Return the [x, y] coordinate for the center point of the cell that contains the specified text.  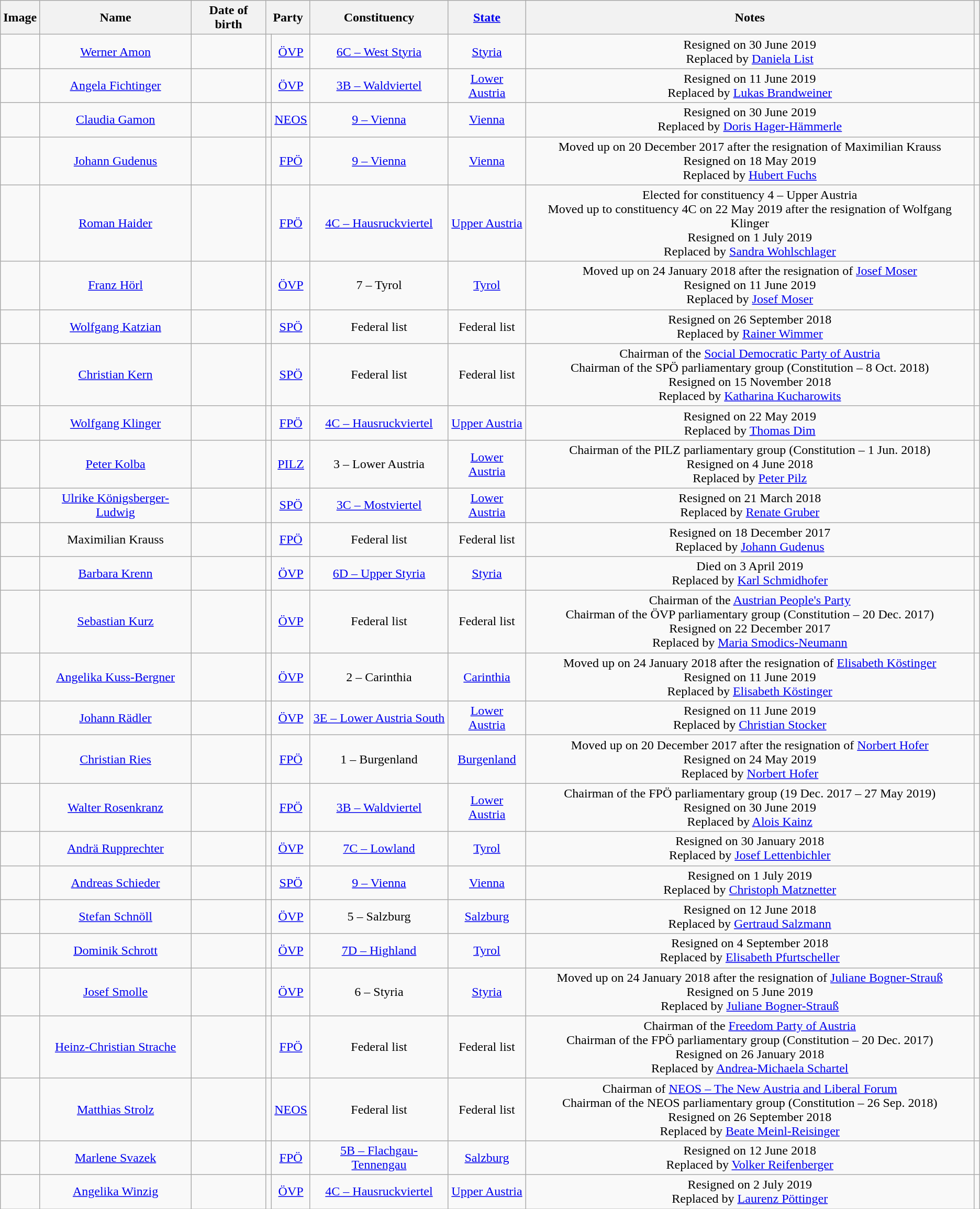
Moved up on 20 December 2017 after the resignation of Maximilian KraussResigned on 18 May 2019Replaced by Hubert Fuchs [750, 161]
Angela Fichtinger [116, 86]
Marlene Svazek [116, 1157]
Resigned on 11 June 2019Replaced by Lukas Brandweiner [750, 86]
Resigned on 12 June 2018Replaced by Volker Reifenberger [750, 1157]
Moved up on 24 January 2018 after the resignation of Elisabeth KöstingerResigned on 11 June 2019Replaced by Elisabeth Köstinger [750, 677]
Roman Haider [116, 223]
Sebastian Kurz [116, 622]
Andreas Schieder [116, 883]
Resigned on 11 June 2019Replaced by Christian Stocker [750, 718]
Christian Ries [116, 759]
Moved up on 24 January 2018 after the resignation of Juliane Bogner-StraußResigned on 5 June 2019Replaced by Juliane Bogner-Strauß [750, 992]
Stefan Schnöll [116, 916]
3C – Mostviertel [379, 505]
Claudia Gamon [116, 119]
2 – Carinthia [379, 677]
Peter Kolba [116, 464]
Christian Kern [116, 375]
7D – Highland [379, 951]
Franz Hörl [116, 285]
Resigned on 30 June 2019Replaced by Daniela List [750, 51]
Wolfgang Klinger [116, 423]
3 – Lower Austria [379, 464]
5B – Flachgau-Tennengau [379, 1157]
Burgenland [487, 759]
Angelika Kuss-Bergner [116, 677]
Johann Gudenus [116, 161]
7C – Lowland [379, 848]
6 – Styria [379, 992]
Resigned on 4 September 2018Replaced by Elisabeth Pfurtscheller [750, 951]
Josef Smolle [116, 992]
Name [116, 18]
Resigned on 30 June 2019Replaced by Doris Hager-Hämmerle [750, 119]
7 – Tyrol [379, 285]
Angelika Winzig [116, 1192]
Carinthia [487, 677]
5 – Salzburg [379, 916]
Date of birth [228, 18]
6C – West Styria [379, 51]
Maximilian Krauss [116, 539]
Heinz-Christian Strache [116, 1047]
Resigned on 2 July 2019Replaced by Laurenz Pöttinger [750, 1192]
Moved up on 24 January 2018 after the resignation of Josef MoserResigned on 11 June 2019Replaced by Josef Moser [750, 285]
Resigned on 22 May 2019Replaced by Thomas Dim [750, 423]
3E – Lower Austria South [379, 718]
Chairman of the PILZ parliamentary group (Constitution – 1 Jun. 2018)Resigned on 4 June 2018Replaced by Peter Pilz [750, 464]
Wolfgang Katzian [116, 327]
State [487, 18]
Matthias Strolz [116, 1109]
Image [20, 18]
1 – Burgenland [379, 759]
Johann Rädler [116, 718]
Resigned on 12 June 2018Replaced by Gertraud Salzmann [750, 916]
Constituency [379, 18]
Resigned on 21 March 2018Replaced by Renate Gruber [750, 505]
Moved up on 20 December 2017 after the resignation of Norbert HoferResigned on 24 May 2019Replaced by Norbert Hofer [750, 759]
6D – Upper Styria [379, 574]
Werner Amon [116, 51]
Dominik Schrott [116, 951]
Walter Rosenkranz [116, 807]
PILZ [291, 464]
Party [288, 18]
Resigned on 30 January 2018Replaced by Josef Lettenbichler [750, 848]
Notes [750, 18]
Resigned on 26 September 2018Replaced by Rainer Wimmer [750, 327]
Ulrike Königsberger-Ludwig [116, 505]
Resigned on 1 July 2019Replaced by Christoph Matznetter [750, 883]
Andrä Rupprechter [116, 848]
Died on 3 April 2019Replaced by Karl Schmidhofer [750, 574]
Barbara Krenn [116, 574]
Chairman of the FPÖ parliamentary group (19 Dec. 2017 – 27 May 2019)Resigned on 30 June 2019Replaced by Alois Kainz [750, 807]
Resigned on 18 December 2017Replaced by Johann Gudenus [750, 539]
